Return the (X, Y) coordinate for the center point of the cell that contains the specified text.  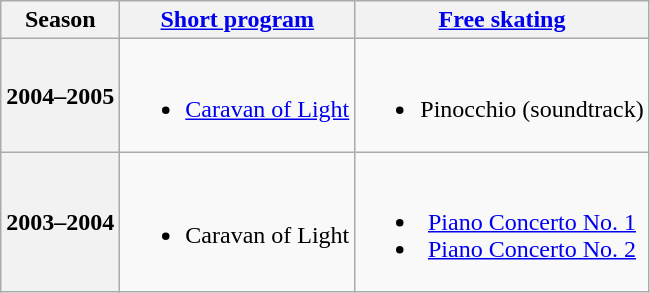
Short program (238, 20)
2003–2004 (60, 222)
Pinocchio (soundtrack) (502, 96)
Piano Concerto No. 1 Piano Concerto No. 2 (502, 222)
2004–2005 (60, 96)
Season (60, 20)
Free skating (502, 20)
